Determine the (X, Y) coordinate at the center of the cell enclosing the given text.  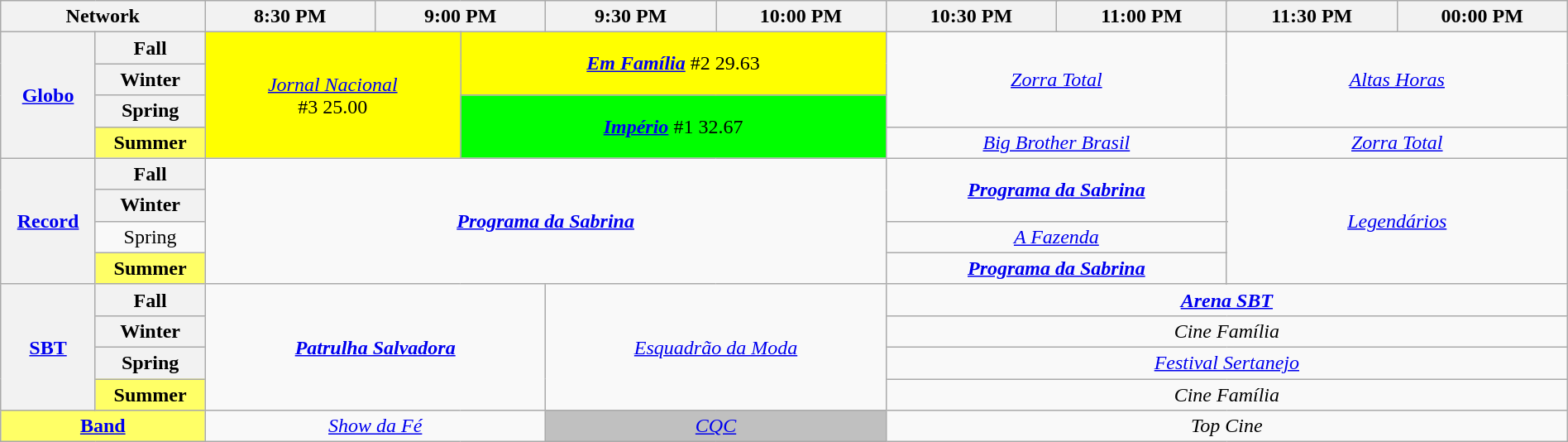
Em Família #2 29.63 (673, 64)
10:30 PM (971, 17)
Patrulha Salvadora (375, 347)
Jornal Nacional#3 25.00 (332, 95)
Record (48, 221)
10:00 PM (801, 17)
11:00 PM (1141, 17)
Império #1 32.67 (673, 127)
Band (103, 426)
Festival Sertanejo (1226, 363)
Network (103, 17)
SBT (48, 347)
9:30 PM (631, 17)
00:00 PM (1482, 17)
Arena SBT (1226, 300)
Top Cine (1226, 426)
Globo (48, 95)
A Fazenda (1056, 237)
Altas Horas (1397, 79)
Show da Fé (375, 426)
CQC (716, 426)
Big Brother Brasil (1056, 142)
Esquadrão da Moda (716, 347)
Legendários (1397, 221)
11:30 PM (1312, 17)
8:30 PM (290, 17)
9:00 PM (461, 17)
